Return the (x, y) coordinate for the center point of the cell that contains the specified text.  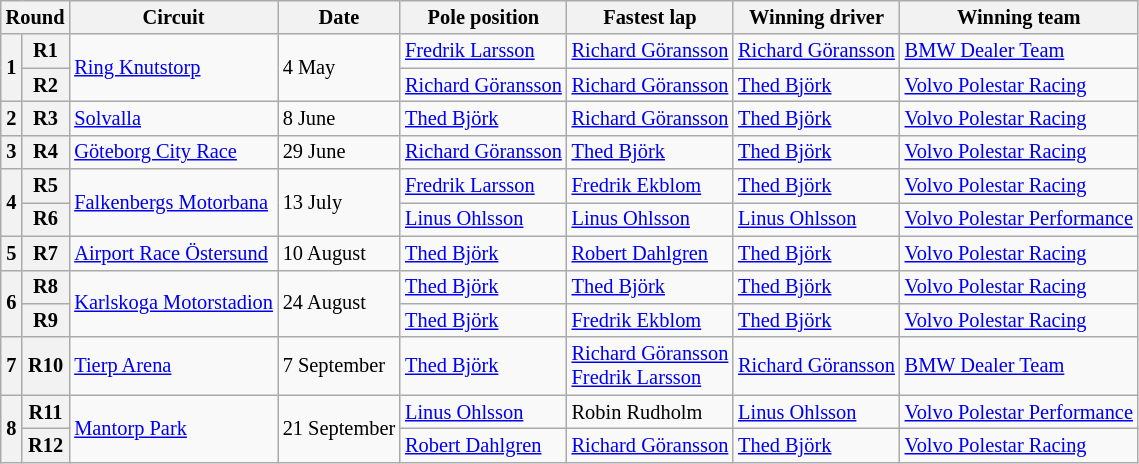
4 (12, 202)
R2 (46, 85)
Date (339, 17)
Tierp Arena (173, 366)
5 (12, 253)
8 June (339, 118)
Winning team (1019, 17)
Falkenbergs Motorbana (173, 202)
Robin Rudholm (650, 412)
R10 (46, 366)
Karlskoga Motorstadion (173, 304)
Round (36, 17)
3 (12, 152)
10 August (339, 253)
R1 (46, 51)
R7 (46, 253)
R8 (46, 287)
Mantorp Park (173, 428)
Pole position (484, 17)
Airport Race Östersund (173, 253)
R5 (46, 186)
R11 (46, 412)
R3 (46, 118)
Winning driver (816, 17)
7 (12, 366)
21 September (339, 428)
7 September (339, 366)
8 (12, 428)
6 (12, 304)
Göteborg City Race (173, 152)
Fastest lap (650, 17)
R12 (46, 445)
R4 (46, 152)
Solvalla (173, 118)
1 (12, 68)
Circuit (173, 17)
2 (12, 118)
Ring Knutstorp (173, 68)
R6 (46, 219)
29 June (339, 152)
4 May (339, 68)
Richard Göransson Fredrik Larsson (650, 366)
13 July (339, 202)
R9 (46, 320)
24 August (339, 304)
